Detect which cell encompasses the target text, then output its (x, y) center coordinate. 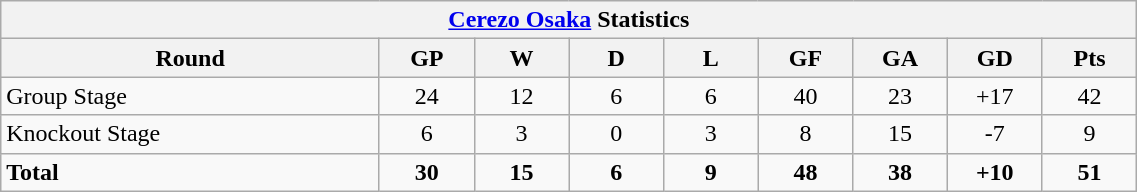
GP (426, 58)
51 (1090, 172)
L (710, 58)
Pts (1090, 58)
+17 (994, 96)
D (616, 58)
Knockout Stage (190, 134)
+10 (994, 172)
Total (190, 172)
48 (806, 172)
8 (806, 134)
GA (900, 58)
30 (426, 172)
0 (616, 134)
12 (522, 96)
GF (806, 58)
Group Stage (190, 96)
40 (806, 96)
42 (1090, 96)
Round (190, 58)
-7 (994, 134)
W (522, 58)
24 (426, 96)
23 (900, 96)
Cerezo Osaka Statistics (569, 20)
38 (900, 172)
GD (994, 58)
